Return the [X, Y] coordinate for the center point of the cell that contains the specified text.  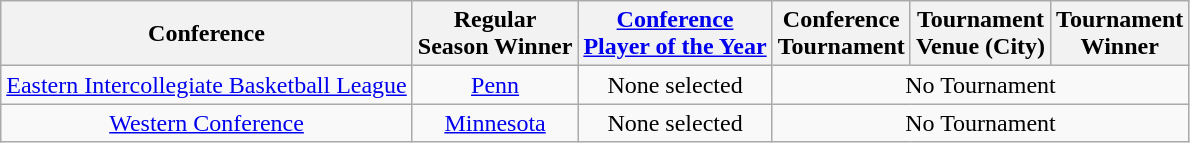
Western Conference [207, 123]
Minnesota [495, 123]
Conference Player of the Year [675, 34]
Conference [207, 34]
Penn [495, 85]
Eastern Intercollegiate Basketball League [207, 85]
Tournament Winner [1120, 34]
Tournament Venue (City) [980, 34]
Regular Season Winner [495, 34]
Conference Tournament [841, 34]
